Identify which cell holds the provided text, then report its (X, Y) central coordinate. 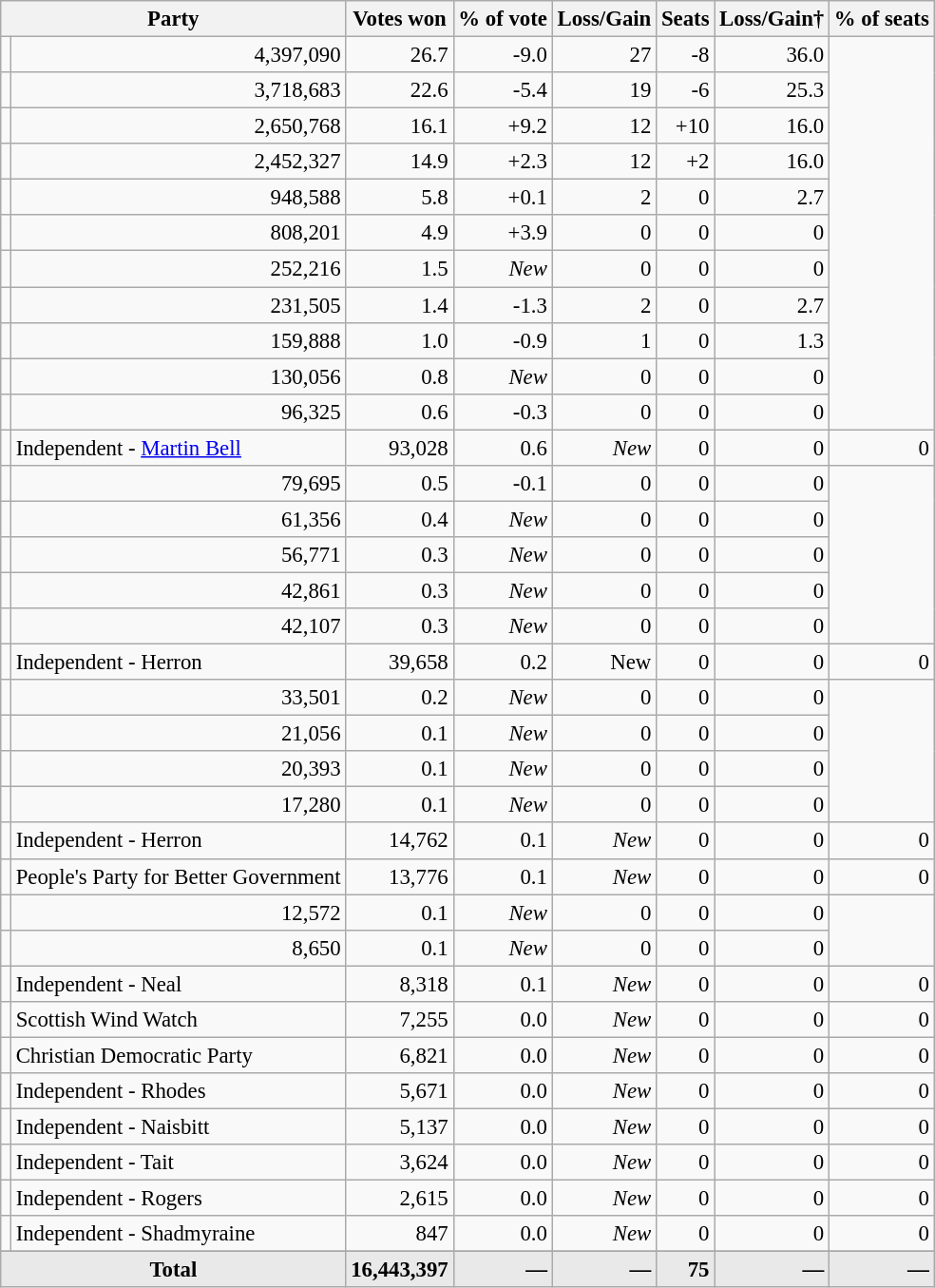
33,501 (179, 698)
-1.3 (503, 305)
130,056 (179, 376)
96,325 (179, 412)
39,658 (399, 663)
Loss/Gain† (772, 19)
-9.0 (503, 55)
Party (173, 19)
People's Party for Better Government (179, 876)
0.4 (399, 519)
2,615 (399, 1199)
5.8 (399, 198)
Independent - Shadmyraine (179, 1234)
7,255 (399, 1020)
-6 (686, 90)
12,572 (179, 913)
2,650,768 (179, 126)
42,861 (179, 590)
25.3 (772, 90)
Total (173, 1270)
Votes won (399, 19)
1 (604, 340)
159,888 (179, 340)
Independent - Naisbitt (179, 1126)
14,762 (399, 841)
36.0 (772, 55)
Seats (686, 19)
+10 (686, 126)
-0.3 (503, 412)
8,318 (399, 984)
252,216 (179, 269)
17,280 (179, 805)
4.9 (399, 233)
21,056 (179, 734)
Independent - Martin Bell (179, 448)
Independent - Neal (179, 984)
-8 (686, 55)
% of vote (503, 19)
2,452,327 (179, 162)
20,393 (179, 769)
14.9 (399, 162)
Independent - Rhodes (179, 1091)
231,505 (179, 305)
79,695 (179, 484)
+3.9 (503, 233)
+0.1 (503, 198)
5,137 (399, 1126)
75 (686, 1270)
Independent - Rogers (179, 1199)
8,650 (179, 948)
+9.2 (503, 126)
1.3 (772, 340)
27 (604, 55)
19 (604, 90)
-0.9 (503, 340)
16,443,397 (399, 1270)
56,771 (179, 555)
+2 (686, 162)
Scottish Wind Watch (179, 1020)
-0.1 (503, 484)
% of seats (882, 19)
0.8 (399, 376)
948,588 (179, 198)
13,776 (399, 876)
4,397,090 (179, 55)
93,028 (399, 448)
3,624 (399, 1163)
847 (399, 1234)
1.5 (399, 269)
Independent - Tait (179, 1163)
26.7 (399, 55)
5,671 (399, 1091)
+2.3 (503, 162)
1.0 (399, 340)
22.6 (399, 90)
0.5 (399, 484)
808,201 (179, 233)
61,356 (179, 519)
16.1 (399, 126)
6,821 (399, 1055)
42,107 (179, 626)
3,718,683 (179, 90)
Christian Democratic Party (179, 1055)
1.4 (399, 305)
-5.4 (503, 90)
Loss/Gain (604, 19)
